Identify which cell holds the provided text, then report its [X, Y] central coordinate. 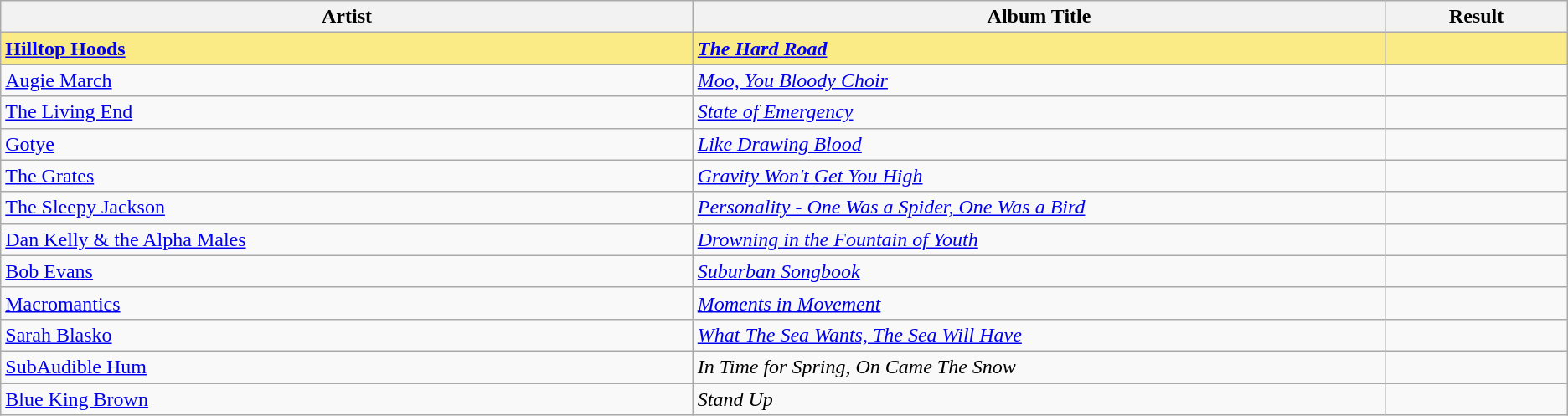
Artist [347, 17]
State of Emergency [1039, 112]
Hilltop Hoods [347, 49]
The Grates [347, 176]
The Hard Road [1039, 49]
Gravity Won't Get You High [1039, 176]
SubAudible Hum [347, 367]
Suburban Songbook [1039, 271]
Augie March [347, 80]
In Time for Spring, On Came The Snow [1039, 367]
Stand Up [1039, 399]
Dan Kelly & the Alpha Males [347, 239]
Personality - One Was a Spider, One Was a Bird [1039, 208]
Sarah Blasko [347, 335]
Moments in Movement [1039, 303]
Drowning in the Fountain of Youth [1039, 239]
Macromantics [347, 303]
Album Title [1039, 17]
Like Drawing Blood [1039, 144]
What The Sea Wants, The Sea Will Have [1039, 335]
Blue King Brown [347, 399]
Gotye [347, 144]
Moo, You Bloody Choir [1039, 80]
The Living End [347, 112]
Bob Evans [347, 271]
Result [1477, 17]
The Sleepy Jackson [347, 208]
